Return [X, Y] of the center of cell containing provided text 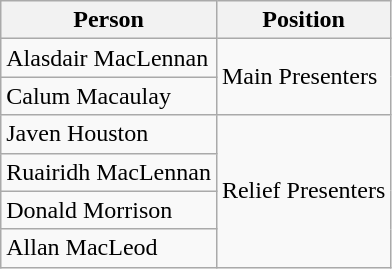
Person [109, 20]
Javen Houston [109, 134]
Relief Presenters [303, 191]
Allan MacLeod [109, 248]
Main Presenters [303, 77]
Position [303, 20]
Calum Macaulay [109, 96]
Alasdair MacLennan [109, 58]
Ruairidh MacLennan [109, 172]
Donald Morrison [109, 210]
